Pinpoint the cell where the given text exists, returning its [X, Y] midpoint coordinate. 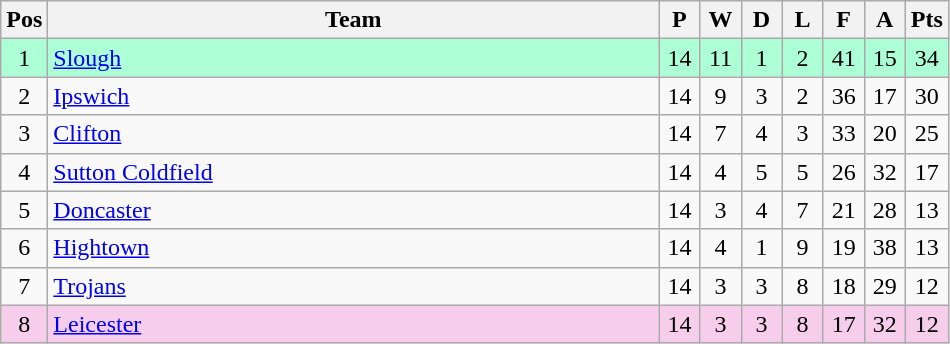
34 [926, 58]
19 [844, 248]
33 [844, 134]
P [680, 20]
36 [844, 96]
15 [884, 58]
Leicester [354, 324]
Pts [926, 20]
Ipswich [354, 96]
25 [926, 134]
41 [844, 58]
20 [884, 134]
Trojans [354, 286]
Slough [354, 58]
38 [884, 248]
Clifton [354, 134]
26 [844, 172]
11 [720, 58]
Doncaster [354, 210]
L [802, 20]
Hightown [354, 248]
18 [844, 286]
30 [926, 96]
28 [884, 210]
Pos [24, 20]
F [844, 20]
21 [844, 210]
W [720, 20]
29 [884, 286]
D [762, 20]
Sutton Coldfield [354, 172]
A [884, 20]
Team [354, 20]
6 [24, 248]
